Identify which cell holds the provided text, then report its (X, Y) central coordinate. 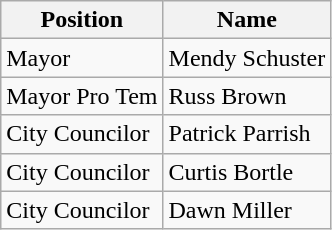
Mayor (82, 58)
Curtis Bortle (247, 172)
Patrick Parrish (247, 134)
Mendy Schuster (247, 58)
Russ Brown (247, 96)
Name (247, 20)
Dawn Miller (247, 210)
Mayor Pro Tem (82, 96)
Position (82, 20)
